From the cell containing the given text, extract its center point as [x, y] coordinate. 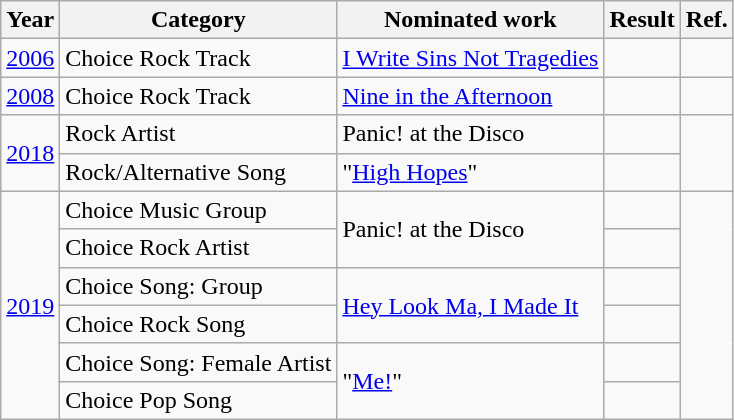
Year [30, 20]
2019 [30, 305]
Rock/Alternative Song [198, 172]
"Me!" [470, 381]
Choice Music Group [198, 210]
Choice Song: Group [198, 286]
Choice Rock Song [198, 324]
I Write Sins Not Tragedies [470, 58]
Rock Artist [198, 134]
"High Hopes" [470, 172]
Result [642, 20]
2006 [30, 58]
Choice Rock Artist [198, 248]
Category [198, 20]
Nominated work [470, 20]
2008 [30, 96]
Hey Look Ma, I Made It [470, 305]
2018 [30, 153]
Choice Song: Female Artist [198, 362]
Choice Pop Song [198, 400]
Ref. [706, 20]
Nine in the Afternoon [470, 96]
